For the text-containing cell, return its midpoint in [x, y] coordinate format. 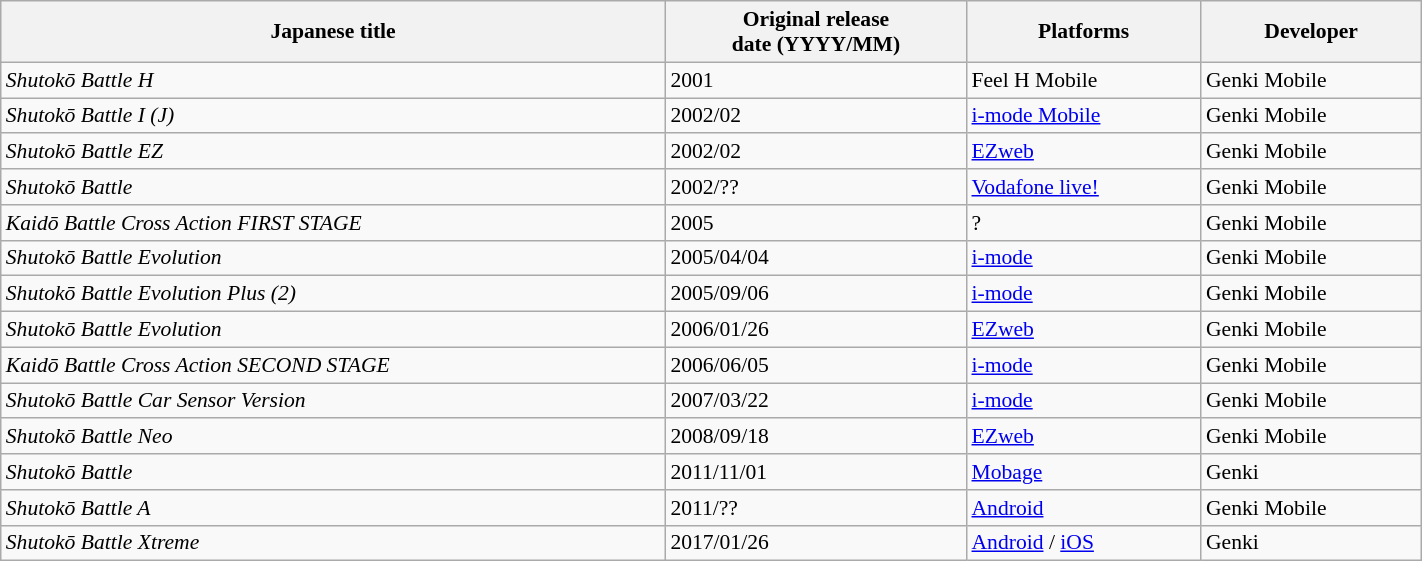
Feel H Mobile [1083, 80]
2002/?? [816, 187]
Vodafone live! [1083, 187]
Shutokō Battle H [334, 80]
2006/01/26 [816, 330]
2005 [816, 223]
2005/09/06 [816, 294]
Shutokō Battle A [334, 508]
2006/06/05 [816, 365]
2011/11/01 [816, 472]
Shutokō Battle Car Sensor Version [334, 401]
Japanese title [334, 32]
Original releasedate (YYYY/MM) [816, 32]
Shutokō Battle I (J) [334, 116]
2005/04/04 [816, 258]
2001 [816, 80]
Kaidō Battle Cross Action FIRST STAGE [334, 223]
2017/01/26 [816, 543]
i-mode Mobile [1083, 116]
Mobage [1083, 472]
Developer [1311, 32]
2011/?? [816, 508]
2008/09/18 [816, 437]
Platforms [1083, 32]
Android / iOS [1083, 543]
Shutokō Battle Xtreme [334, 543]
Android [1083, 508]
2007/03/22 [816, 401]
Kaidō Battle Cross Action SECOND STAGE [334, 365]
Shutokō Battle Evolution Plus (2) [334, 294]
? [1083, 223]
Shutokō Battle EZ [334, 152]
Shutokō Battle Neo [334, 437]
